Search for the cell housing the specified text and yield its [x, y] center coordinate. 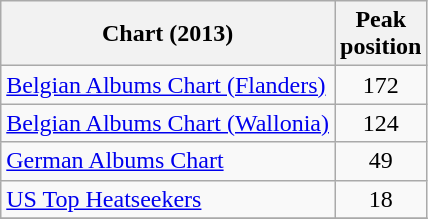
49 [380, 161]
18 [380, 199]
Chart (2013) [168, 34]
Belgian Albums Chart (Flanders) [168, 85]
172 [380, 85]
124 [380, 123]
German Albums Chart [168, 161]
US Top Heatseekers [168, 199]
Peakposition [380, 34]
Belgian Albums Chart (Wallonia) [168, 123]
